Output the [x, y] coordinate of the center of the cell containing the given text.  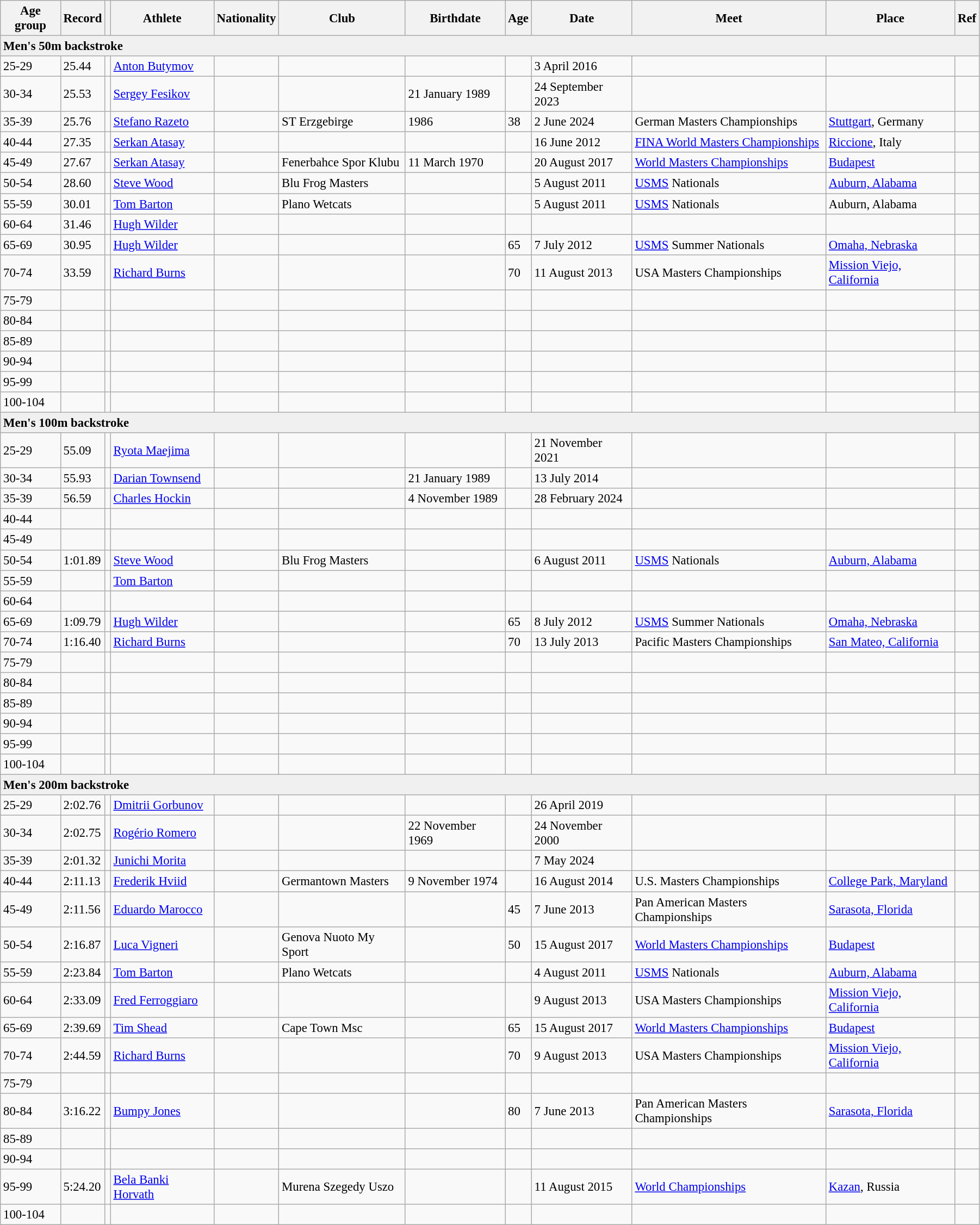
25.53 [83, 95]
1:01.89 [83, 560]
25.76 [83, 122]
8 July 2012 [582, 621]
27.35 [83, 142]
27.67 [83, 163]
4 November 1989 [455, 499]
2:16.87 [83, 944]
2:33.09 [83, 999]
Junichi Morita [162, 861]
24 November 2000 [582, 833]
Riccione, Italy [890, 142]
1:16.40 [83, 642]
Bela Banki Horvath [162, 1187]
Dmitrii Gorbunov [162, 805]
2 June 2024 [582, 122]
33.59 [83, 272]
Place [890, 18]
30.01 [83, 204]
Stuttgart, Germany [890, 122]
2:11.56 [83, 909]
Stefano Razeto [162, 122]
Anton Butymov [162, 66]
U.S. Masters Championships [729, 881]
Sergey Fesikov [162, 95]
1:09.79 [83, 621]
7 May 2024 [582, 861]
Darian Townsend [162, 478]
Record [83, 18]
2:11.13 [83, 881]
San Mateo, California [890, 642]
3:16.22 [83, 1111]
Men's 100m backstroke [490, 423]
20 August 2017 [582, 163]
Men's 50m backstroke [490, 46]
Ryota Maejima [162, 450]
9 November 1974 [455, 881]
ST Erzgebirge [342, 122]
FINA World Masters Championships [729, 142]
Eduardo Marocco [162, 909]
3 April 2016 [582, 66]
50 [519, 944]
28.60 [83, 183]
25.44 [83, 66]
Fred Ferroggiaro [162, 999]
2:39.69 [83, 1028]
16 June 2012 [582, 142]
Meet [729, 18]
Age group [30, 18]
45 [519, 909]
2:44.59 [83, 1056]
Fenerbahce Spor Klubu [342, 163]
Charles Hockin [162, 499]
55.93 [83, 478]
Rogério Romero [162, 833]
6 August 2011 [582, 560]
Birthdate [455, 18]
56.59 [83, 499]
World Championships [729, 1187]
Cape Town Msc [342, 1028]
Ref [967, 18]
Murena Szegedy Uszo [342, 1187]
55.09 [83, 450]
German Masters Championships [729, 122]
2:02.75 [83, 833]
2:02.76 [83, 805]
24 September 2023 [582, 95]
Genova Nuoto My Sport [342, 944]
5:24.20 [83, 1187]
College Park, Maryland [890, 881]
Kazan, Russia [890, 1187]
Age [519, 18]
Frederik Hviid [162, 881]
21 November 2021 [582, 450]
Tim Shead [162, 1028]
11 March 1970 [455, 163]
1986 [455, 122]
13 July 2014 [582, 478]
Athlete [162, 18]
4 August 2011 [582, 972]
11 August 2013 [582, 272]
Pacific Masters Championships [729, 642]
7 July 2012 [582, 245]
Club [342, 18]
2:23.84 [83, 972]
31.46 [83, 224]
11 August 2015 [582, 1187]
26 April 2019 [582, 805]
Germantown Masters [342, 881]
22 November 1969 [455, 833]
80 [519, 1111]
38 [519, 122]
Date [582, 18]
30.95 [83, 245]
Nationality [246, 18]
Men's 200m backstroke [490, 785]
13 July 2013 [582, 642]
Luca Vigneri [162, 944]
2:01.32 [83, 861]
Bumpy Jones [162, 1111]
28 February 2024 [582, 499]
16 August 2014 [582, 881]
